Identify which cell holds the provided text, then report its (x, y) central coordinate. 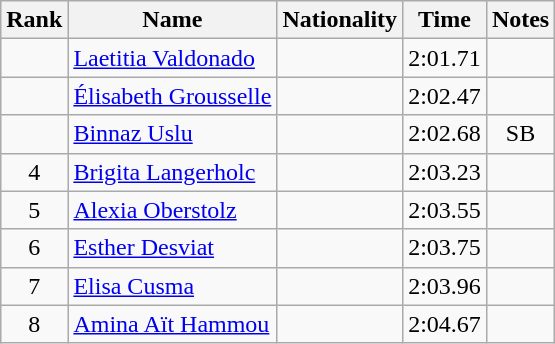
Brigita Langerholc (172, 172)
Rank (34, 20)
2:01.71 (445, 58)
5 (34, 210)
Élisabeth Grousselle (172, 96)
Alexia Oberstolz (172, 210)
Name (172, 20)
2:03.55 (445, 210)
Amina Aït Hammou (172, 324)
2:02.47 (445, 96)
2:03.75 (445, 248)
Laetitia Valdonado (172, 58)
Time (445, 20)
SB (520, 134)
8 (34, 324)
2:02.68 (445, 134)
Notes (520, 20)
7 (34, 286)
Esther Desviat (172, 248)
4 (34, 172)
2:04.67 (445, 324)
Elisa Cusma (172, 286)
2:03.23 (445, 172)
Nationality (340, 20)
2:03.96 (445, 286)
6 (34, 248)
Binnaz Uslu (172, 134)
